Return the (x, y) coordinate for the center point of the cell that contains the specified text.  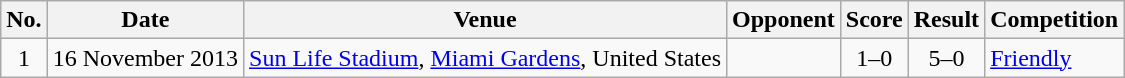
Venue (486, 20)
16 November 2013 (145, 58)
Opponent (784, 20)
1 (24, 58)
Result (946, 20)
Competition (1054, 20)
No. (24, 20)
Score (874, 20)
Sun Life Stadium, Miami Gardens, United States (486, 58)
5–0 (946, 58)
Friendly (1054, 58)
Date (145, 20)
1–0 (874, 58)
